Extract the [X, Y] coordinate from the center of the cell holding the provided text.  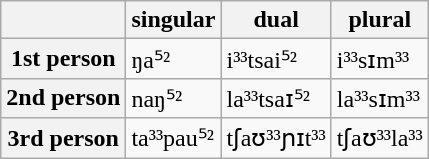
singular [174, 20]
la³³tsaɪ⁵² [276, 98]
3rd person [64, 138]
i³³sɪm³³ [380, 59]
ŋa⁵² [174, 59]
naŋ⁵² [174, 98]
la³³sɪm³³ [380, 98]
tʃaʊ³³la³³ [380, 138]
plural [380, 20]
ta³³pau⁵² [174, 138]
tʃaʊ³³ɲɪt³³ [276, 138]
i³³tsai⁵² [276, 59]
2nd person [64, 98]
dual [276, 20]
1st person [64, 59]
